For the text-containing cell, return its midpoint in (X, Y) coordinate format. 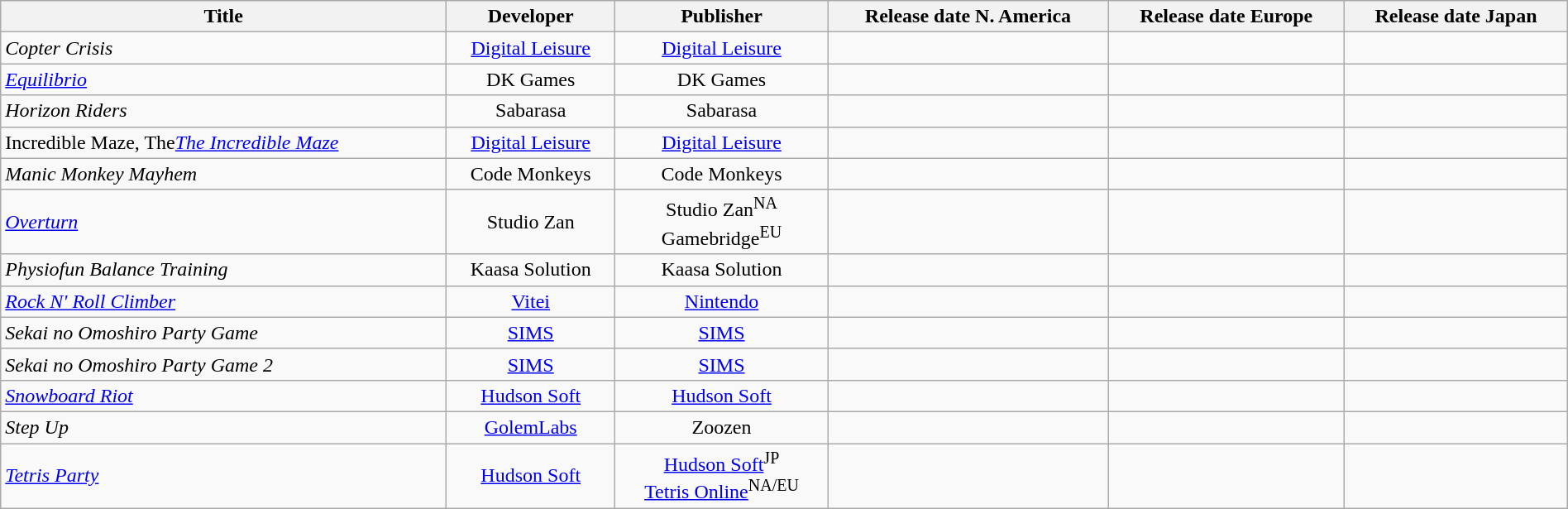
Studio ZanNAGamebridgeEU (721, 222)
Equilibrio (223, 79)
Title (223, 17)
GolemLabs (531, 427)
Developer (531, 17)
Sekai no Omoshiro Party Game 2 (223, 364)
Physiofun Balance Training (223, 270)
Release date Japan (1456, 17)
Incredible Maze, TheThe Incredible Maze (223, 142)
Hudson SoftJPTetris OnlineNA/EU (721, 476)
Publisher (721, 17)
Horizon Riders (223, 111)
Tetris Party (223, 476)
Rock N' Roll Climber (223, 301)
Vitei (531, 301)
Copter Crisis (223, 48)
Zoozen (721, 427)
Step Up (223, 427)
Snowboard Riot (223, 396)
Studio Zan (531, 222)
Nintendo (721, 301)
Sekai no Omoshiro Party Game (223, 333)
Release date Europe (1226, 17)
Manic Monkey Mayhem (223, 174)
Overturn (223, 222)
Release date N. America (968, 17)
